Scan for the cell matching the given text and deliver its [X, Y] coordinate at center. 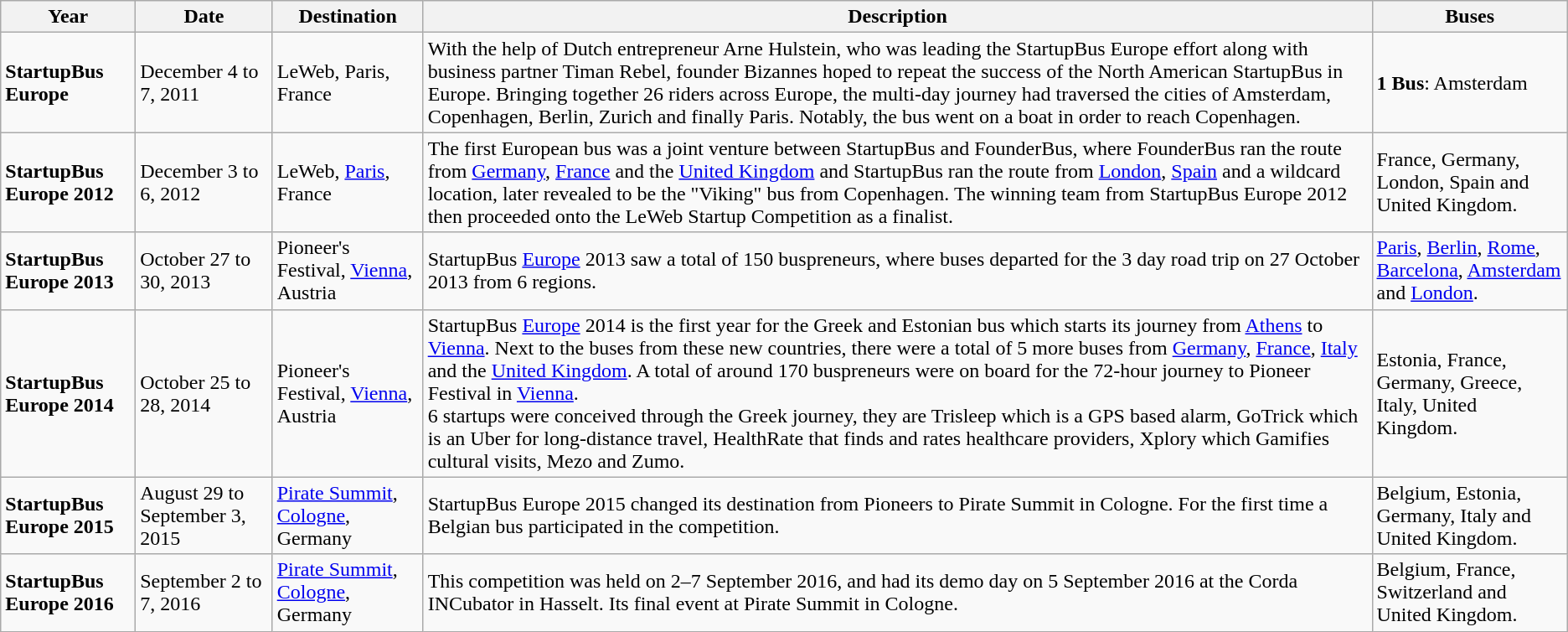
StartupBus Europe 2013 saw a total of 150 buspreneurs, where buses departed for the 3 day road trip on 27 October 2013 from 6 regions. [898, 271]
October 25 to 28, 2014 [204, 393]
StartupBus Europe 2014 [69, 393]
StartupBus Europe 2016 [69, 593]
StartupBus Europe 2015 [69, 515]
Belgium, Estonia, Germany, Italy and United Kingdom. [1469, 515]
Belgium, France, Switzerland and United Kingdom. [1469, 593]
December 4 to 7, 2011 [204, 82]
August 29 to September 3, 2015 [204, 515]
Estonia, France, Germany, Greece, Italy, United Kingdom. [1469, 393]
December 3 to 6, 2012 [204, 183]
StartupBus Europe 2013 [69, 271]
Paris, Berlin, Rome, Barcelona, Amsterdam and London. [1469, 271]
Date [204, 17]
October 27 to 30, 2013 [204, 271]
Buses [1469, 17]
StartupBus Europe [69, 82]
September 2 to 7, 2016 [204, 593]
Destination [348, 17]
Year [69, 17]
1 Bus: Amsterdam [1469, 82]
Description [898, 17]
France, Germany, London, Spain and United Kingdom. [1469, 183]
StartupBus Europe 2012 [69, 183]
